Return [X, Y] of the center of cell containing provided text 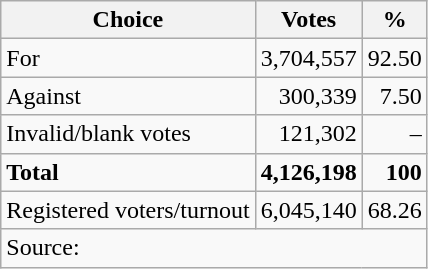
Choice [128, 20]
3,704,557 [308, 58]
6,045,140 [308, 210]
% [394, 20]
100 [394, 172]
For [128, 58]
121,302 [308, 134]
Registered voters/turnout [128, 210]
92.50 [394, 58]
Source: [214, 248]
4,126,198 [308, 172]
– [394, 134]
Invalid/blank votes [128, 134]
68.26 [394, 210]
7.50 [394, 96]
Against [128, 96]
Votes [308, 20]
300,339 [308, 96]
Total [128, 172]
